Return the [x, y] coordinate for the center point of the cell that contains the specified text.  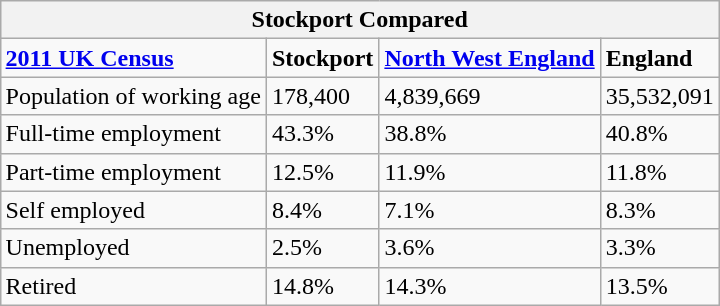
2011 UK Census [133, 58]
3.6% [490, 248]
13.5% [660, 286]
14.3% [490, 286]
12.5% [322, 172]
Retired [133, 286]
Full-time employment [133, 134]
2.5% [322, 248]
4,839,669 [490, 96]
14.8% [322, 286]
Self employed [133, 210]
Population of working age [133, 96]
Stockport [322, 58]
11.9% [490, 172]
35,532,091 [660, 96]
England [660, 58]
178,400 [322, 96]
11.8% [660, 172]
North West England [490, 58]
Stockport Compared [360, 20]
Unemployed [133, 248]
8.3% [660, 210]
8.4% [322, 210]
Part-time employment [133, 172]
43.3% [322, 134]
3.3% [660, 248]
40.8% [660, 134]
38.8% [490, 134]
7.1% [490, 210]
